From the cell containing the given text, extract its center point as [X, Y] coordinate. 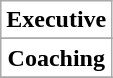
Coaching [56, 58]
Executive [56, 20]
